Identify which cell holds the provided text, then report its [X, Y] central coordinate. 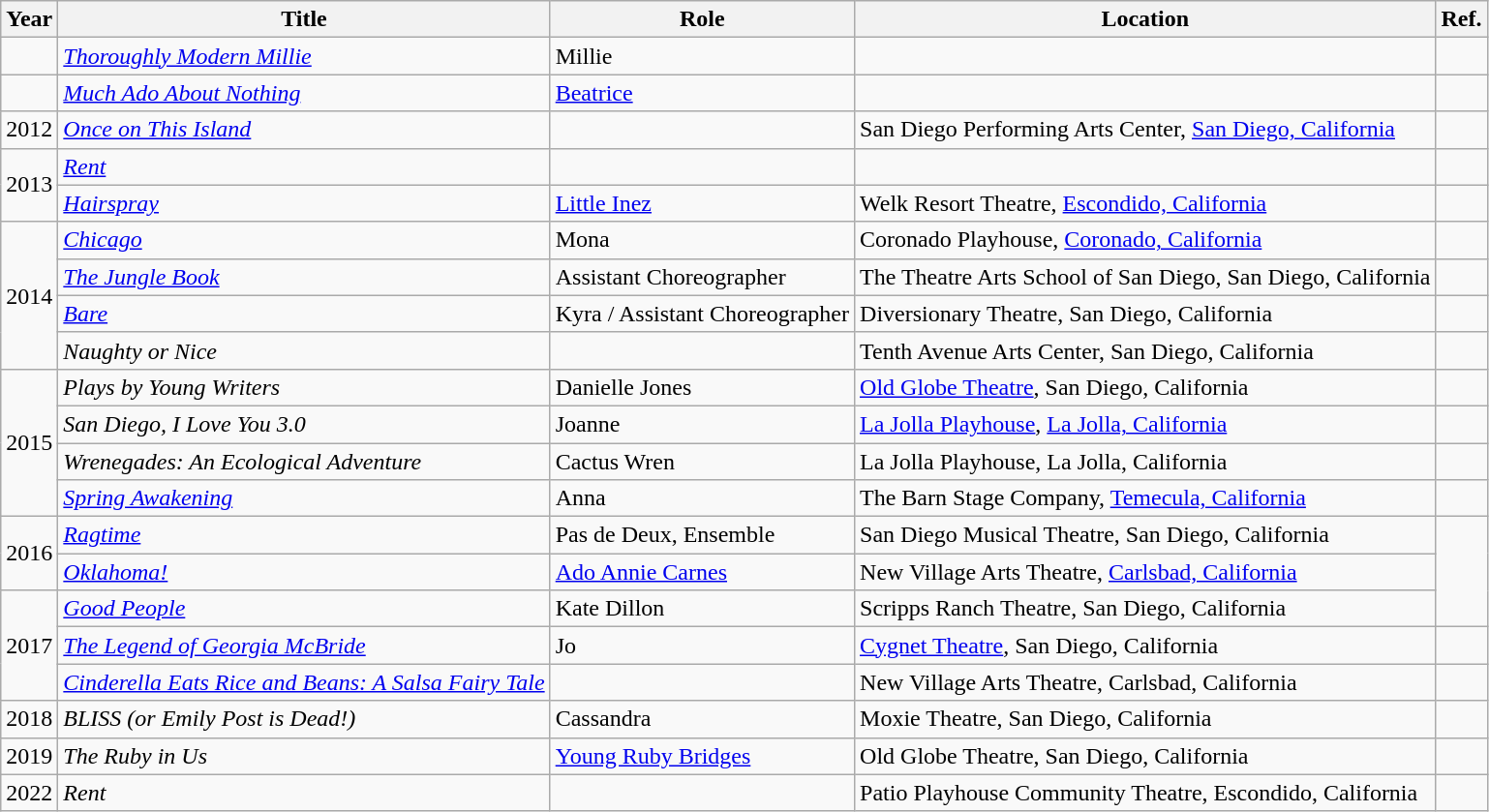
Much Ado About Nothing [304, 93]
The Barn Stage Company, Temecula, California [1145, 498]
Role [702, 19]
Millie [702, 56]
Little Inez [702, 203]
San Diego, I Love You 3.0 [304, 424]
Young Ruby Bridges [702, 756]
Anna [702, 498]
Kyra / Assistant Choreographer [702, 314]
San Diego Musical Theatre, San Diego, California [1145, 535]
Welk Resort Theatre, Escondido, California [1145, 203]
Ref. [1462, 19]
Cinderella Eats Rice and Beans: A Salsa Fairy Tale [304, 682]
The Jungle Book [304, 277]
San Diego Performing Arts Center, San Diego, California [1145, 130]
2016 [29, 554]
Spring Awakening [304, 498]
Chicago [304, 240]
Tenth Avenue Arts Center, San Diego, California [1145, 350]
Wrenegades: An Ecological Adventure [304, 462]
Bare [304, 314]
Cassandra [702, 719]
Patio Playhouse Community Theatre, Escondido, California [1145, 793]
Hairspray [304, 203]
2019 [29, 756]
Beatrice [702, 93]
2014 [29, 295]
Ado Annie Carnes [702, 572]
Kate Dillon [702, 609]
Mona [702, 240]
Scripps Ranch Theatre, San Diego, California [1145, 609]
The Theatre Arts School of San Diego, San Diego, California [1145, 277]
Pas de Deux, Ensemble [702, 535]
2012 [29, 130]
Jo [702, 646]
Danielle Jones [702, 387]
Once on This Island [304, 130]
The Legend of Georgia McBride [304, 646]
Cygnet Theatre, San Diego, California [1145, 646]
Joanne [702, 424]
Naughty or Nice [304, 350]
Good People [304, 609]
Year [29, 19]
Moxie Theatre, San Diego, California [1145, 719]
Cactus Wren [702, 462]
Thoroughly Modern Millie [304, 56]
Title [304, 19]
The Ruby in Us [304, 756]
Plays by Young Writers [304, 387]
2018 [29, 719]
Assistant Choreographer [702, 277]
Coronado Playhouse, Coronado, California [1145, 240]
2013 [29, 185]
Diversionary Theatre, San Diego, California [1145, 314]
2015 [29, 442]
BLISS (or Emily Post is Dead!) [304, 719]
2017 [29, 646]
Oklahoma! [304, 572]
Ragtime [304, 535]
2022 [29, 793]
Location [1145, 19]
